Detect which cell encompasses the target text, then output its (x, y) center coordinate. 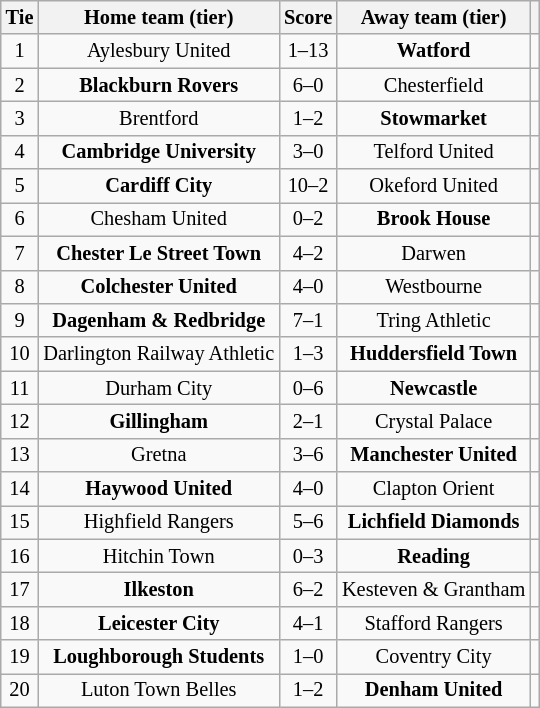
1–13 (308, 51)
Cambridge University (158, 152)
Westbourne (434, 287)
14 (20, 489)
6 (20, 219)
Hitchin Town (158, 556)
Colchester United (158, 287)
11 (20, 388)
Stowmarket (434, 118)
4–1 (308, 623)
Chesterfield (434, 85)
1–3 (308, 354)
0–6 (308, 388)
Chesham United (158, 219)
Cardiff City (158, 186)
Coventry City (434, 657)
18 (20, 623)
2 (20, 85)
Tie (20, 17)
4–2 (308, 253)
Telford United (434, 152)
Okeford United (434, 186)
1–0 (308, 657)
Blackburn Rovers (158, 85)
Gillingham (158, 421)
Score (308, 17)
Watford (434, 51)
3–6 (308, 455)
Gretna (158, 455)
2–1 (308, 421)
Haywood United (158, 489)
Denham United (434, 690)
Brook House (434, 219)
7–1 (308, 320)
4 (20, 152)
Manchester United (434, 455)
Lichfield Diamonds (434, 522)
16 (20, 556)
Highfield Rangers (158, 522)
1 (20, 51)
Darlington Railway Athletic (158, 354)
Durham City (158, 388)
13 (20, 455)
Dagenham & Redbridge (158, 320)
9 (20, 320)
10 (20, 354)
Aylesbury United (158, 51)
Tring Athletic (434, 320)
Leicester City (158, 623)
Away team (tier) (434, 17)
Crystal Palace (434, 421)
5 (20, 186)
17 (20, 589)
8 (20, 287)
Kesteven & Grantham (434, 589)
3 (20, 118)
Huddersfield Town (434, 354)
15 (20, 522)
0–2 (308, 219)
10–2 (308, 186)
5–6 (308, 522)
Ilkeston (158, 589)
Luton Town Belles (158, 690)
Loughborough Students (158, 657)
Clapton Orient (434, 489)
20 (20, 690)
Chester Le Street Town (158, 253)
Reading (434, 556)
0–3 (308, 556)
6–0 (308, 85)
19 (20, 657)
7 (20, 253)
Home team (tier) (158, 17)
6–2 (308, 589)
3–0 (308, 152)
Darwen (434, 253)
Newcastle (434, 388)
12 (20, 421)
Brentford (158, 118)
Stafford Rangers (434, 623)
